From the cell containing the given text, extract its center point as (x, y) coordinate. 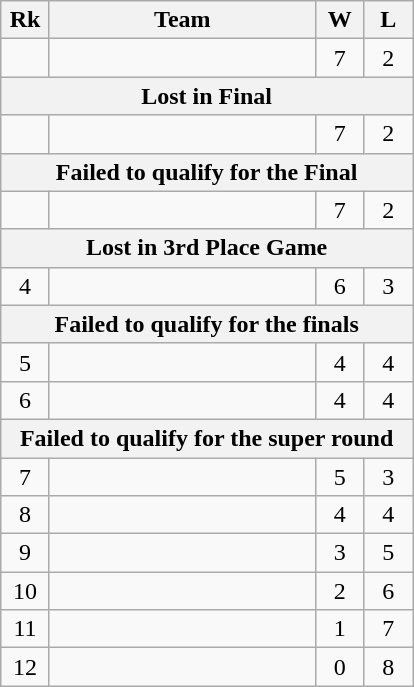
Failed to qualify for the super round (207, 438)
Failed to qualify for the Final (207, 172)
10 (26, 591)
Lost in 3rd Place Game (207, 248)
1 (340, 629)
L (388, 20)
W (340, 20)
Rk (26, 20)
9 (26, 553)
Failed to qualify for the finals (207, 324)
11 (26, 629)
0 (340, 667)
Team (182, 20)
Lost in Final (207, 96)
12 (26, 667)
